Detect which cell encompasses the target text, then output its (X, Y) center coordinate. 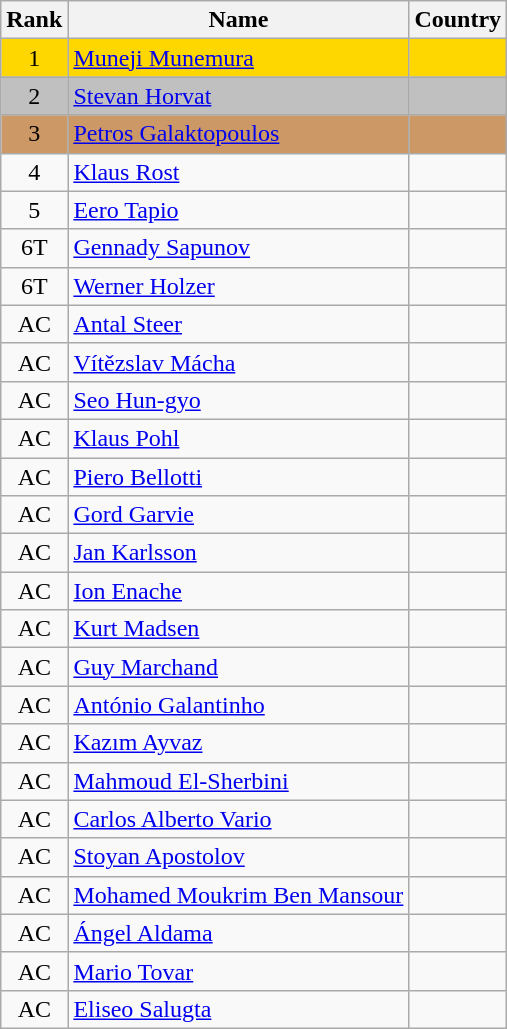
Antal Steer (238, 324)
Werner Holzer (238, 286)
1 (34, 58)
Gennady Sapunov (238, 248)
Mario Tovar (238, 971)
Guy Marchand (238, 667)
Kurt Madsen (238, 629)
Vítězslav Mácha (238, 362)
Seo Hun-gyo (238, 400)
Stevan Horvat (238, 96)
Petros Galaktopoulos (238, 134)
Stoyan Apostolov (238, 857)
Ángel Aldama (238, 933)
Piero Bellotti (238, 477)
Ion Enache (238, 591)
2 (34, 96)
Eliseo Salugta (238, 1009)
Muneji Munemura (238, 58)
Name (238, 20)
5 (34, 210)
Mohamed Moukrim Ben Mansour (238, 895)
Klaus Pohl (238, 438)
Kazım Ayvaz (238, 743)
Rank (34, 20)
Country (458, 20)
Eero Tapio (238, 210)
3 (34, 134)
Gord Garvie (238, 515)
António Galantinho (238, 705)
Carlos Alberto Vario (238, 819)
Jan Karlsson (238, 553)
4 (34, 172)
Mahmoud El-Sherbini (238, 781)
Klaus Rost (238, 172)
